Return [X, Y] of the center of cell containing provided text 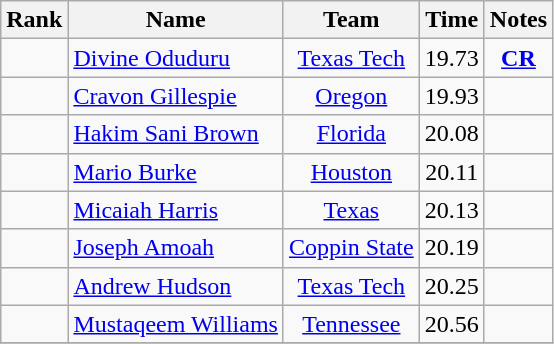
20.25 [452, 286]
Rank [34, 20]
Hakim Sani Brown [176, 134]
Team [351, 20]
20.13 [452, 210]
Time [452, 20]
19.73 [452, 58]
Oregon [351, 96]
Houston [351, 172]
Coppin State [351, 248]
Micaiah Harris [176, 210]
Cravon Gillespie [176, 96]
20.19 [452, 248]
Joseph Amoah [176, 248]
Florida [351, 134]
Mustaqeem Williams [176, 324]
Andrew Hudson [176, 286]
19.93 [452, 96]
Name [176, 20]
Notes [518, 20]
20.11 [452, 172]
20.08 [452, 134]
Mario Burke [176, 172]
20.56 [452, 324]
CR [518, 58]
Divine Oduduru [176, 58]
Texas [351, 210]
Tennessee [351, 324]
